Identify which cell holds the provided text, then report its [x, y] central coordinate. 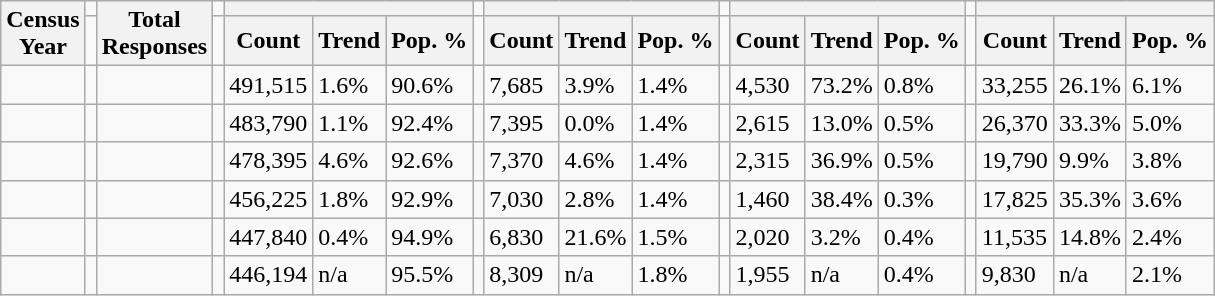
9,830 [1014, 275]
7,370 [522, 161]
0.3% [922, 199]
92.9% [430, 199]
483,790 [268, 123]
1,460 [768, 199]
90.6% [430, 85]
446,194 [268, 275]
447,840 [268, 237]
2,020 [768, 237]
2.4% [1170, 237]
33.3% [1090, 123]
6.1% [1170, 85]
CensusYear [43, 34]
26,370 [1014, 123]
3.9% [596, 85]
33,255 [1014, 85]
3.2% [842, 237]
92.4% [430, 123]
7,030 [522, 199]
7,395 [522, 123]
36.9% [842, 161]
3.8% [1170, 161]
456,225 [268, 199]
2.8% [596, 199]
1.6% [350, 85]
0.0% [596, 123]
21.6% [596, 237]
7,685 [522, 85]
19,790 [1014, 161]
491,515 [268, 85]
94.9% [430, 237]
478,395 [268, 161]
13.0% [842, 123]
35.3% [1090, 199]
8,309 [522, 275]
4,530 [768, 85]
17,825 [1014, 199]
14.8% [1090, 237]
2,615 [768, 123]
73.2% [842, 85]
1,955 [768, 275]
3.6% [1170, 199]
11,535 [1014, 237]
1.5% [676, 237]
9.9% [1090, 161]
38.4% [842, 199]
92.6% [430, 161]
95.5% [430, 275]
TotalResponses [154, 34]
1.1% [350, 123]
2,315 [768, 161]
6,830 [522, 237]
26.1% [1090, 85]
0.8% [922, 85]
2.1% [1170, 275]
5.0% [1170, 123]
